Extract the (X, Y) coordinate from the center of the cell holding the provided text.  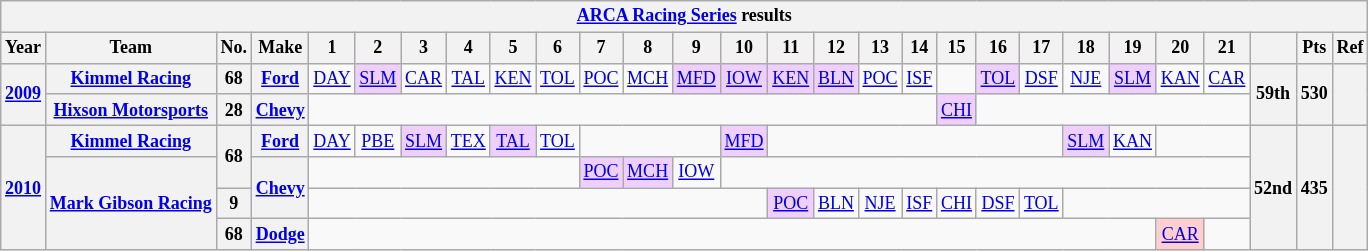
13 (880, 48)
4 (468, 48)
Hixson Motorsports (130, 110)
2 (378, 48)
7 (601, 48)
59th (1274, 94)
530 (1314, 94)
11 (791, 48)
8 (648, 48)
Ref (1350, 48)
Mark Gibson Racing (130, 204)
435 (1314, 188)
Team (130, 48)
Pts (1314, 48)
20 (1180, 48)
6 (558, 48)
2010 (24, 188)
Dodge (280, 234)
2009 (24, 94)
19 (1133, 48)
ARCA Racing Series results (684, 16)
No. (234, 48)
17 (1042, 48)
18 (1086, 48)
16 (998, 48)
21 (1227, 48)
Make (280, 48)
28 (234, 110)
12 (836, 48)
3 (424, 48)
PBE (378, 140)
TEX (468, 140)
15 (957, 48)
14 (920, 48)
1 (332, 48)
10 (744, 48)
Year (24, 48)
5 (513, 48)
52nd (1274, 188)
